Find where the given text appears and provide that cell's center as (X, Y) coordinate. 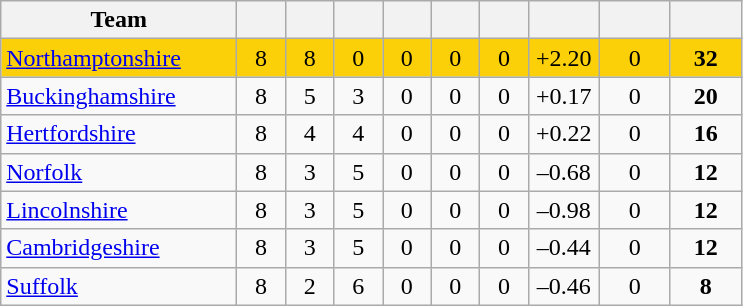
Northamptonshire (119, 58)
Cambridgeshire (119, 248)
32 (706, 58)
Buckinghamshire (119, 96)
–0.46 (564, 286)
Team (119, 20)
16 (706, 134)
6 (358, 286)
Norfolk (119, 172)
+0.22 (564, 134)
Lincolnshire (119, 210)
–0.68 (564, 172)
2 (310, 286)
Suffolk (119, 286)
–0.44 (564, 248)
20 (706, 96)
Hertfordshire (119, 134)
+2.20 (564, 58)
–0.98 (564, 210)
+0.17 (564, 96)
